Extract the [x, y] coordinate from the center of the cell holding the provided text.  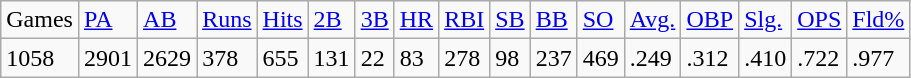
Avg. [652, 20]
OBP [710, 20]
OPS [820, 20]
HR [416, 20]
PA [108, 20]
237 [554, 58]
469 [600, 58]
AB [168, 20]
.249 [652, 58]
2629 [168, 58]
Hits [282, 20]
1058 [40, 58]
SB [510, 20]
Runs [227, 20]
3B [374, 20]
98 [510, 58]
131 [332, 58]
RBI [464, 20]
655 [282, 58]
Slg. [766, 20]
Games [40, 20]
.410 [766, 58]
83 [416, 58]
2901 [108, 58]
.977 [878, 58]
.722 [820, 58]
Fld% [878, 20]
BB [554, 20]
278 [464, 58]
2B [332, 20]
378 [227, 58]
.312 [710, 58]
SO [600, 20]
22 [374, 58]
